Capture the cell that displays the provided text and extract its [X, Y] central coordinate. 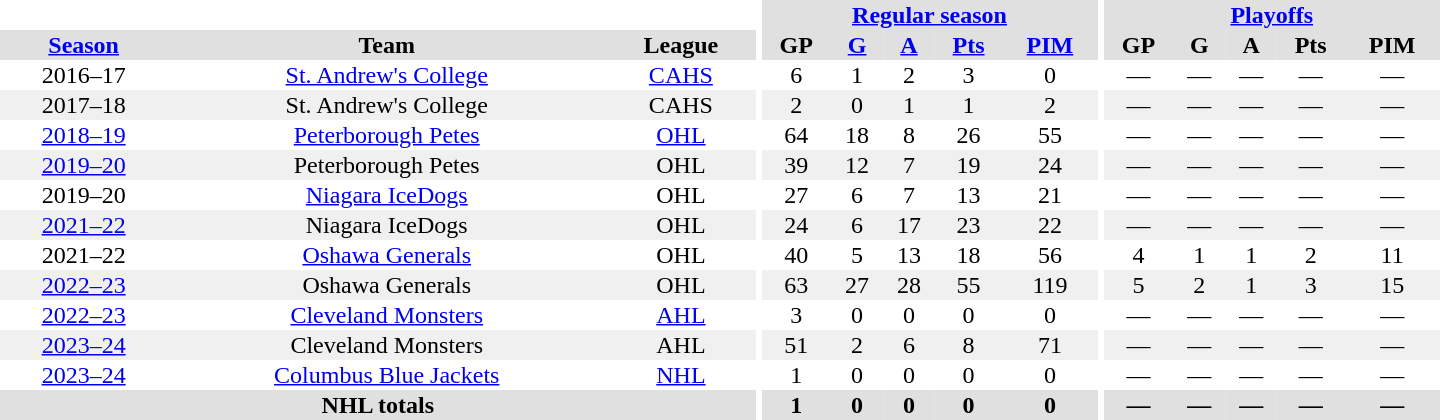
26 [968, 135]
21 [1050, 195]
71 [1050, 345]
12 [857, 165]
Playoffs [1272, 15]
64 [796, 135]
119 [1050, 285]
63 [796, 285]
15 [1392, 285]
23 [968, 225]
Regular season [929, 15]
28 [909, 285]
2018–19 [84, 135]
11 [1392, 255]
Columbus Blue Jackets [386, 375]
19 [968, 165]
56 [1050, 255]
Team [386, 45]
39 [796, 165]
NHL totals [378, 405]
51 [796, 345]
NHL [680, 375]
22 [1050, 225]
League [680, 45]
40 [796, 255]
2016–17 [84, 75]
4 [1138, 255]
Season [84, 45]
17 [909, 225]
2017–18 [84, 105]
